Return the [x, y] coordinate for the center point of the cell that contains the specified text.  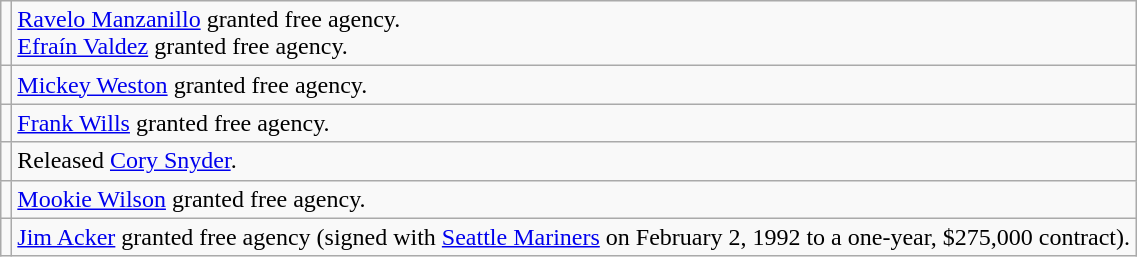
Released Cory Snyder. [574, 161]
Jim Acker granted free agency (signed with Seattle Mariners on February 2, 1992 to a one-year, $275,000 contract). [574, 237]
Frank Wills granted free agency. [574, 123]
Ravelo Manzanillo granted free agency. Efraín Valdez granted free agency. [574, 34]
Mickey Weston granted free agency. [574, 85]
Mookie Wilson granted free agency. [574, 199]
